Detect which cell encompasses the target text, then output its [X, Y] center coordinate. 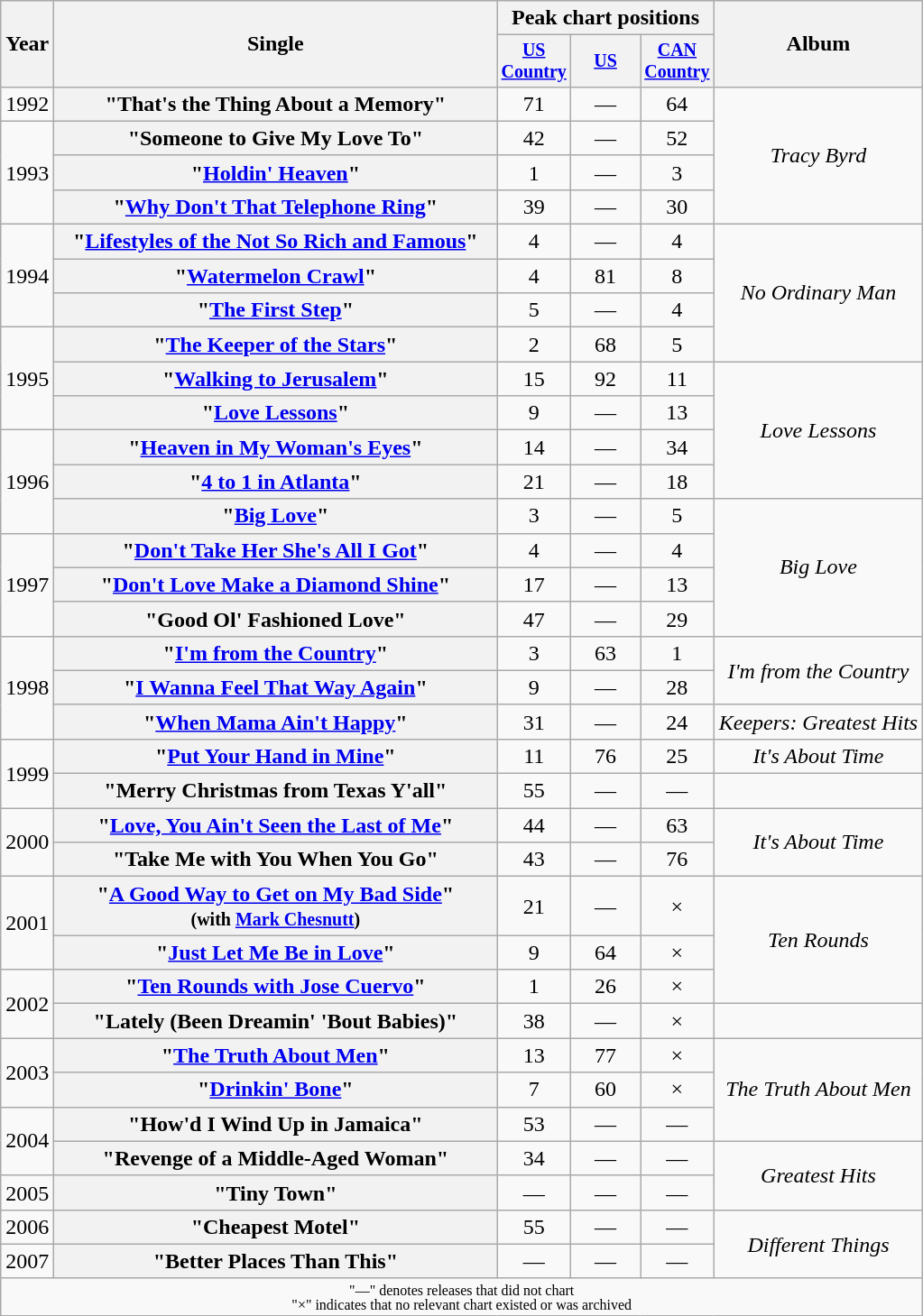
"Merry Christmas from Texas Y'all" [276, 791]
"The First Step" [276, 310]
"Just Let Me Be in Love" [276, 952]
"Better Places Than This" [276, 1261]
"Walking to Jerusalem" [276, 379]
28 [678, 687]
"Tiny Town" [276, 1192]
77 [606, 1055]
"4 to 1 in Atlanta" [276, 482]
"The Keeper of the Stars" [276, 345]
39 [534, 207]
1993 [27, 172]
30 [678, 207]
"Big Love" [276, 516]
"Don't Take Her She's All I Got" [276, 550]
1992 [27, 104]
"Good Ol' Fashioned Love" [276, 619]
2001 [27, 924]
"Don't Love Make a Diamond Shine" [276, 584]
38 [534, 1021]
Greatest Hits [817, 1175]
"I'm from the Country" [276, 653]
7 [534, 1090]
Big Love [817, 567]
"Cheapest Motel" [276, 1227]
1994 [27, 276]
"Watermelon Crawl" [276, 276]
47 [534, 619]
26 [606, 987]
Different Things [817, 1244]
Ten Rounds [817, 940]
60 [606, 1090]
CAN Country [678, 61]
31 [534, 722]
"Revenge of a Middle-Aged Woman" [276, 1158]
15 [534, 379]
No Ordinary Man [817, 293]
"Someone to Give My Love To" [276, 138]
24 [678, 722]
I'm from the Country [817, 670]
"Why Don't That Telephone Ring" [276, 207]
18 [678, 482]
53 [534, 1124]
Single [276, 44]
Year [27, 44]
81 [606, 276]
2 [534, 345]
8 [678, 276]
2006 [27, 1227]
"A Good Way to Get on My Bad Side"(with Mark Chesnutt) [276, 906]
The Truth About Men [817, 1090]
"That's the Thing About a Memory" [276, 104]
"Ten Rounds with Jose Cuervo" [276, 987]
"Heaven in My Woman's Eyes" [276, 447]
"The Truth About Men" [276, 1055]
1995 [27, 379]
1999 [27, 773]
1998 [27, 687]
52 [678, 138]
Peak chart positions [605, 18]
"—" denotes releases that did not chart"×" indicates that no relevant chart existed or was archived [462, 1297]
1996 [27, 482]
2003 [27, 1072]
Tracy Byrd [817, 155]
68 [606, 345]
Love Lessons [817, 430]
"Lifestyles of the Not So Rich and Famous" [276, 242]
"Holdin' Heaven" [276, 172]
2005 [27, 1192]
US Country [534, 61]
"When Mama Ain't Happy" [276, 722]
92 [606, 379]
14 [534, 447]
17 [534, 584]
1997 [27, 584]
"Drinkin' Bone" [276, 1090]
"Love, You Ain't Seen the Last of Me" [276, 825]
"Love Lessons" [276, 413]
2000 [27, 842]
25 [678, 756]
44 [534, 825]
2007 [27, 1261]
Keepers: Greatest Hits [817, 722]
"Lately (Been Dreamin' 'Bout Babies)" [276, 1021]
71 [534, 104]
29 [678, 619]
Album [817, 44]
"Put Your Hand in Mine" [276, 756]
"How'd I Wind Up in Jamaica" [276, 1124]
"I Wanna Feel That Way Again" [276, 687]
US [606, 61]
"Take Me with You When You Go" [276, 860]
2002 [27, 1004]
42 [534, 138]
2004 [27, 1141]
43 [534, 860]
